Determine the (X, Y) coordinate at the center of the cell enclosing the given text.  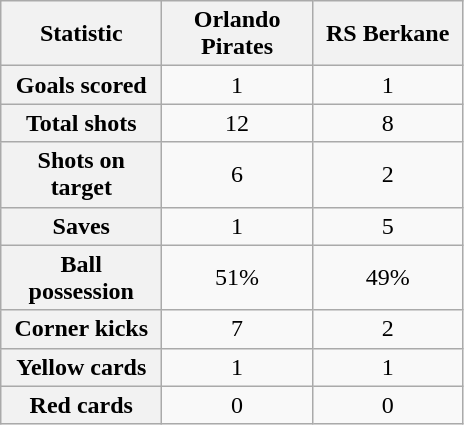
49% (388, 278)
RS Berkane (388, 34)
6 (238, 174)
Corner kicks (82, 329)
Red cards (82, 405)
Total shots (82, 123)
7 (238, 329)
Statistic (82, 34)
Orlando Pirates (238, 34)
51% (238, 278)
12 (238, 123)
5 (388, 226)
Shots on target (82, 174)
8 (388, 123)
Saves (82, 226)
Ball possession (82, 278)
Goals scored (82, 85)
Yellow cards (82, 367)
